Identify which cell holds the provided text, then report its [x, y] central coordinate. 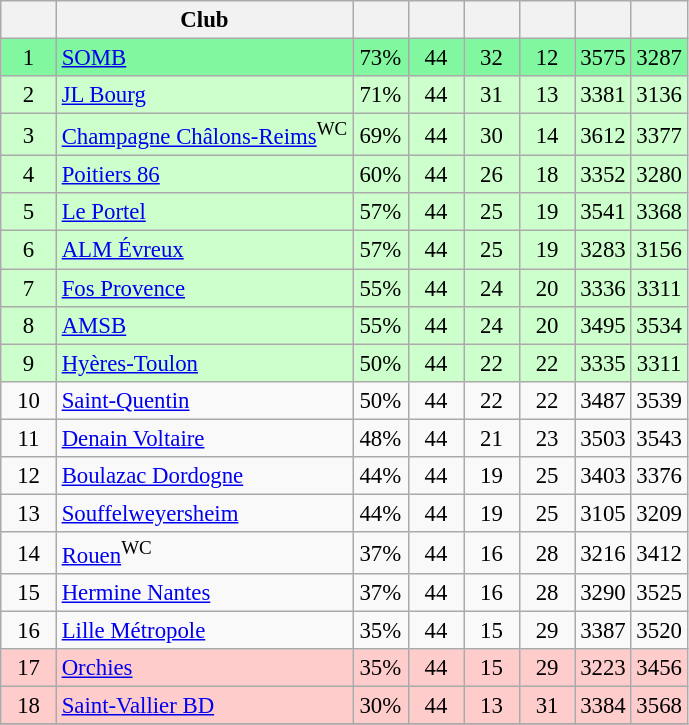
3612 [603, 135]
3403 [603, 476]
7 [29, 288]
3381 [603, 95]
3384 [603, 706]
3412 [659, 553]
3377 [659, 135]
9 [29, 363]
Hermine Nantes [204, 593]
Orchies [204, 668]
3283 [603, 250]
71% [381, 95]
3376 [659, 476]
5 [29, 213]
Denain Voltaire [204, 438]
4 [29, 175]
3209 [659, 513]
10 [29, 400]
3495 [603, 325]
Souffelweyersheim [204, 513]
3568 [659, 706]
Boulazac Dordogne [204, 476]
3539 [659, 400]
3223 [603, 668]
Club [204, 20]
Saint-Vallier BD [204, 706]
1 [29, 58]
11 [29, 438]
3541 [603, 213]
3335 [603, 363]
JL Bourg [204, 95]
Le Portel [204, 213]
SOMB [204, 58]
23 [547, 438]
17 [29, 668]
3487 [603, 400]
3543 [659, 438]
3525 [659, 593]
30% [381, 706]
60% [381, 175]
Poitiers 86 [204, 175]
3136 [659, 95]
3287 [659, 58]
3280 [659, 175]
3368 [659, 213]
Lille Métropole [204, 631]
Hyères-Toulon [204, 363]
48% [381, 438]
2 [29, 95]
32 [492, 58]
ALM Évreux [204, 250]
3105 [603, 513]
Saint-Quentin [204, 400]
3456 [659, 668]
6 [29, 250]
AMSB [204, 325]
Champagne Châlons-ReimsWC [204, 135]
3290 [603, 593]
3387 [603, 631]
3336 [603, 288]
30 [492, 135]
21 [492, 438]
3534 [659, 325]
3520 [659, 631]
RouenWC [204, 553]
3 [29, 135]
3156 [659, 250]
26 [492, 175]
3352 [603, 175]
73% [381, 58]
3503 [603, 438]
8 [29, 325]
69% [381, 135]
3575 [603, 58]
Fos Provence [204, 288]
3216 [603, 553]
